Locate the cell with the specified text and output its [x, y] center coordinate. 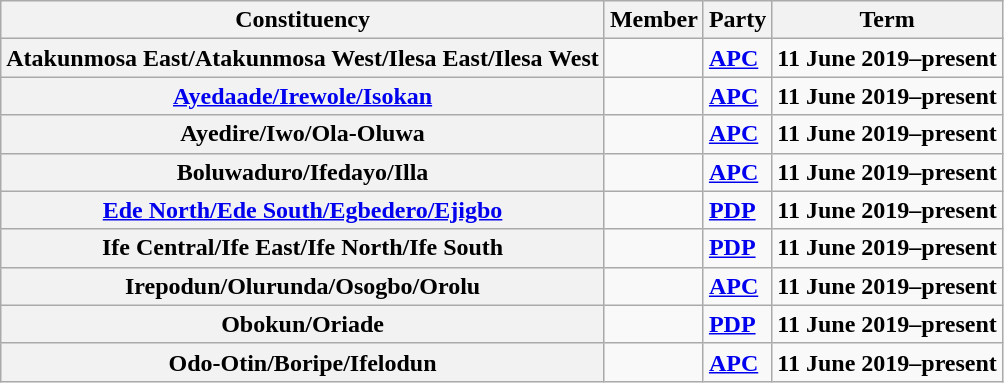
Ife Central/Ife East/Ife North/Ife South [303, 248]
Party [737, 20]
Odo-Otin/Boripe/Ifelodun [303, 362]
Atakunmosa East/Atakunmosa West/Ilesa East/Ilesa West [303, 58]
Ede North/Ede South/Egbedero/Ejigbo [303, 210]
Irepodun/Olurunda/Osogbo/Orolu [303, 286]
Member [654, 20]
Obokun/Oriade [303, 324]
Constituency [303, 20]
Boluwaduro/Ifedayo/Illa [303, 172]
Ayedire/Iwo/Ola-Oluwa [303, 134]
Ayedaade/Irewole/Isokan [303, 96]
Term [888, 20]
